Identify which cell holds the provided text, then report its [X, Y] central coordinate. 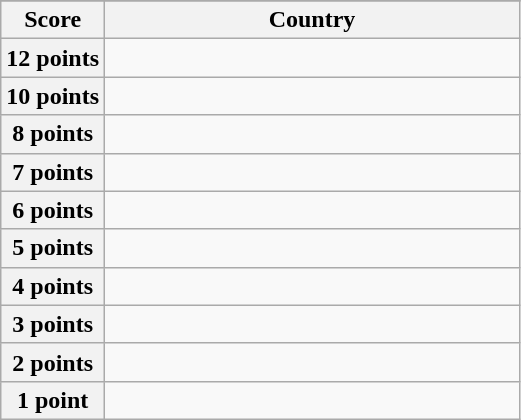
12 points [53, 58]
7 points [53, 172]
8 points [53, 134]
2 points [53, 362]
5 points [53, 248]
10 points [53, 96]
6 points [53, 210]
4 points [53, 286]
3 points [53, 324]
Country [312, 20]
1 point [53, 400]
Score [53, 20]
